Capture the cell that displays the provided text and extract its (x, y) central coordinate. 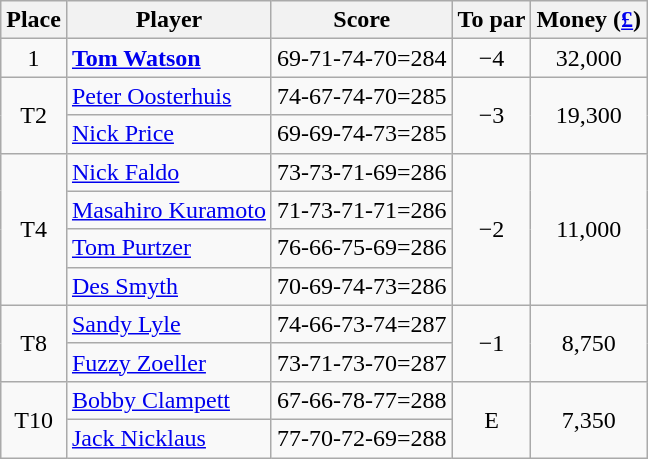
Player (168, 20)
Tom Watson (168, 58)
Fuzzy Zoeller (168, 362)
−4 (492, 58)
1 (34, 58)
74-66-73-74=287 (362, 324)
76-66-75-69=286 (362, 248)
−3 (492, 115)
67-66-78-77=288 (362, 400)
8,750 (589, 343)
T2 (34, 115)
Nick Faldo (168, 172)
−1 (492, 343)
T4 (34, 229)
Sandy Lyle (168, 324)
Money (£) (589, 20)
71-73-71-71=286 (362, 210)
To par (492, 20)
T10 (34, 419)
Score (362, 20)
69-69-74-73=285 (362, 134)
Tom Purtzer (168, 248)
7,350 (589, 419)
69-71-74-70=284 (362, 58)
Nick Price (168, 134)
T8 (34, 343)
Place (34, 20)
Bobby Clampett (168, 400)
19,300 (589, 115)
−2 (492, 229)
73-73-71-69=286 (362, 172)
11,000 (589, 229)
Peter Oosterhuis (168, 96)
32,000 (589, 58)
E (492, 419)
70-69-74-73=286 (362, 286)
73-71-73-70=287 (362, 362)
74-67-74-70=285 (362, 96)
Masahiro Kuramoto (168, 210)
Des Smyth (168, 286)
Jack Nicklaus (168, 438)
77-70-72-69=288 (362, 438)
